From the cell containing the given text, extract its center point as [X, Y] coordinate. 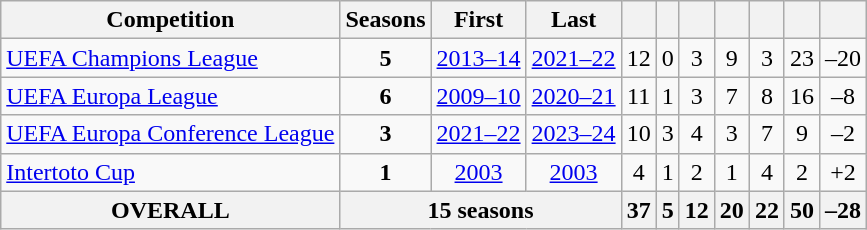
Competition [170, 20]
Last [574, 20]
–20 [844, 58]
2020–21 [574, 96]
–8 [844, 96]
37 [638, 210]
0 [668, 58]
UEFA Europa Conference League [170, 134]
20 [732, 210]
–28 [844, 210]
10 [638, 134]
First [478, 20]
23 [802, 58]
2013–14 [478, 58]
15 seasons [480, 210]
UEFA Champions League [170, 58]
UEFA Europa League [170, 96]
6 [386, 96]
–2 [844, 134]
+2 [844, 172]
Seasons [386, 20]
16 [802, 96]
2023–24 [574, 134]
Intertoto Cup [170, 172]
50 [802, 210]
11 [638, 96]
8 [766, 96]
2009–10 [478, 96]
OVERALL [170, 210]
22 [766, 210]
